Provide the (x, y) coordinate of the cell's center where the given text is located.  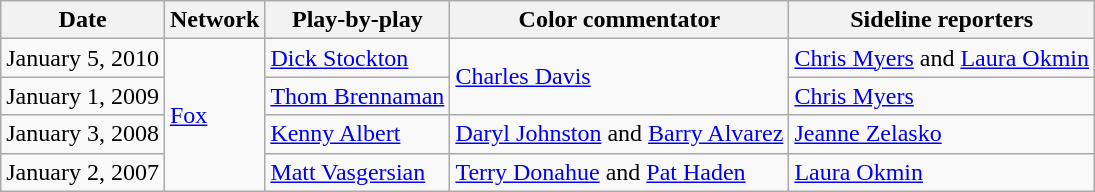
Thom Brennaman (358, 96)
January 2, 2007 (83, 172)
Play-by-play (358, 20)
Daryl Johnston and Barry Alvarez (620, 134)
Color commentator (620, 20)
Dick Stockton (358, 58)
January 3, 2008 (83, 134)
Laura Okmin (942, 172)
Chris Myers (942, 96)
Network (214, 20)
Matt Vasgersian (358, 172)
Charles Davis (620, 77)
Fox (214, 115)
January 1, 2009 (83, 96)
Sideline reporters (942, 20)
Date (83, 20)
Jeanne Zelasko (942, 134)
Chris Myers and Laura Okmin (942, 58)
Kenny Albert (358, 134)
January 5, 2010 (83, 58)
Terry Donahue and Pat Haden (620, 172)
